Scan for the cell matching the given text and deliver its (X, Y) coordinate at center. 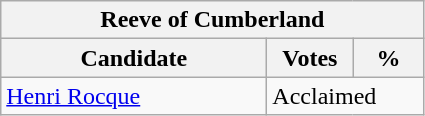
% (388, 58)
Acclaimed (346, 96)
Henri Rocque (134, 96)
Reeve of Cumberland (212, 20)
Candidate (134, 58)
Votes (310, 58)
